Determine the (x, y) coordinate at the center of the cell enclosing the given text.  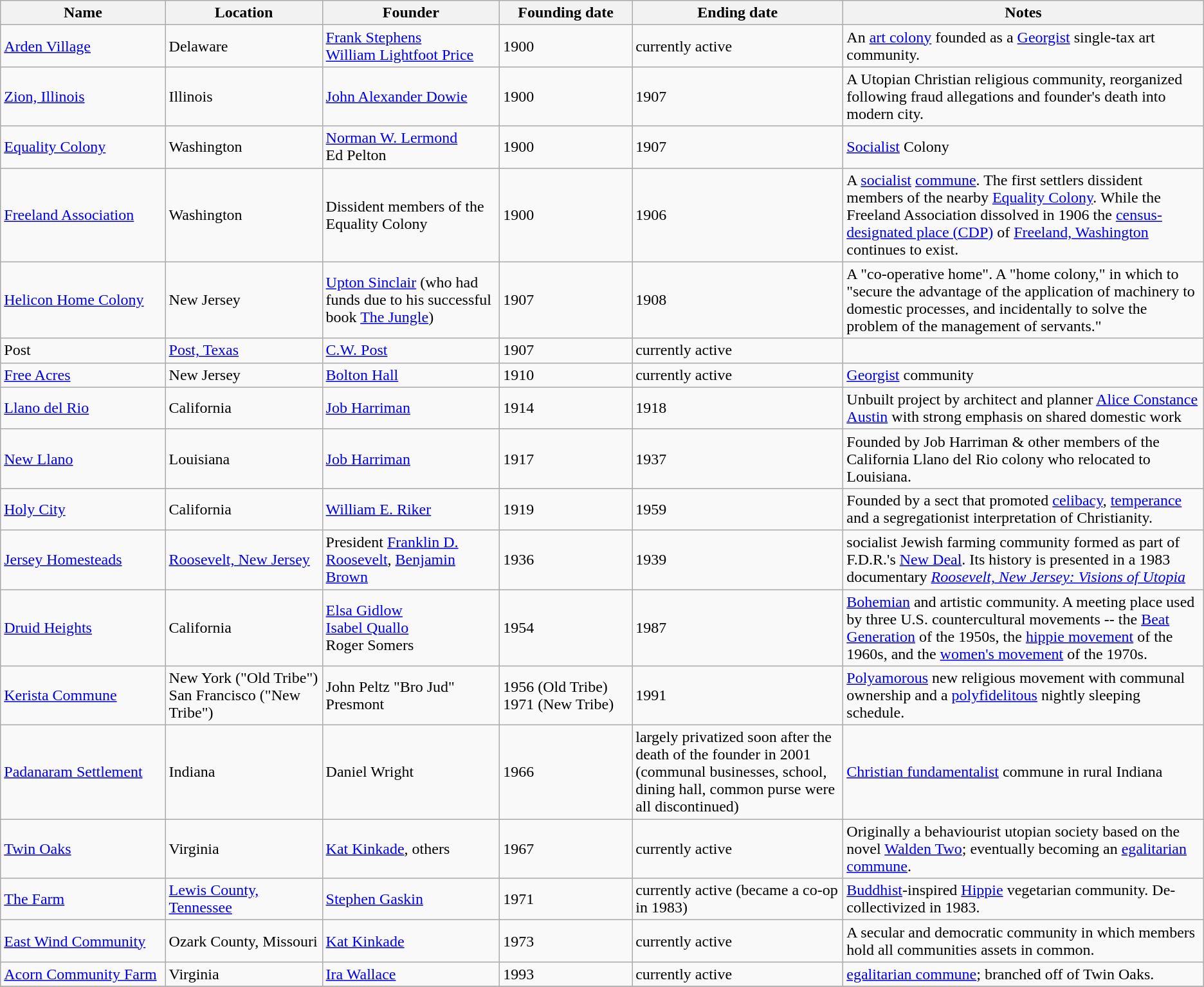
Ira Wallace (411, 974)
Stephen Gaskin (411, 899)
Frank StephensWilliam Lightfoot Price (411, 46)
Kerista Commune (83, 696)
Name (83, 13)
Kat Kinkade, others (411, 849)
Kat Kinkade (411, 941)
Location (244, 13)
1914 (566, 408)
1936 (566, 559)
Upton Sinclair (who had funds due to his successful book The Jungle) (411, 300)
Freeland Association (83, 215)
Georgist community (1023, 375)
1910 (566, 375)
1959 (738, 509)
Equality Colony (83, 147)
Padanaram Settlement (83, 772)
Llano del Rio (83, 408)
A secular and democratic community in which members hold all communities assets in common. (1023, 941)
Christian fundamentalist commune in rural Indiana (1023, 772)
Buddhist-inspired Hippie vegetarian community. De-collectivized in 1983. (1023, 899)
Arden Village (83, 46)
Bolton Hall (411, 375)
Post (83, 350)
Lewis County, Tennessee (244, 899)
Unbuilt project by architect and planner Alice Constance Austin with strong emphasis on shared domestic work (1023, 408)
egalitarian commune; branched off of Twin Oaks. (1023, 974)
Holy City (83, 509)
Roosevelt, New Jersey (244, 559)
A Utopian Christian religious community, reorganized following fraud allegations and founder's death into modern city. (1023, 96)
Helicon Home Colony (83, 300)
Socialist Colony (1023, 147)
Ending date (738, 13)
Illinois (244, 96)
1971 (566, 899)
C.W. Post (411, 350)
Founded by Job Harriman & other members of the California Llano del Rio colony who relocated to Louisiana. (1023, 458)
1993 (566, 974)
1939 (738, 559)
1917 (566, 458)
Founder (411, 13)
currently active (became a co-op in 1983) (738, 899)
1954 (566, 628)
Polyamorous new religious movement with communal ownership and a polyfidelitous nightly sleeping schedule. (1023, 696)
largely privatized soon after the death of the founder in 2001 (communal businesses, school, dining hall, common purse were all discontinued) (738, 772)
Daniel Wright (411, 772)
President Franklin D. Roosevelt, Benjamin Brown (411, 559)
1908 (738, 300)
The Farm (83, 899)
Ozark County, Missouri (244, 941)
Indiana (244, 772)
1967 (566, 849)
1991 (738, 696)
Louisiana (244, 458)
Dissident members of the Equality Colony (411, 215)
Zion, Illinois (83, 96)
1937 (738, 458)
Founding date (566, 13)
Jersey Homesteads (83, 559)
Notes (1023, 13)
1918 (738, 408)
William E. Riker (411, 509)
John Alexander Dowie (411, 96)
New York ("Old Tribe")San Francisco ("New Tribe") (244, 696)
New Llano (83, 458)
An art colony founded as a Georgist single-tax art community. (1023, 46)
Originally a behaviourist utopian society based on the novel Walden Two; eventually becoming an egalitarian commune. (1023, 849)
Free Acres (83, 375)
1973 (566, 941)
Norman W. LermondEd Pelton (411, 147)
Elsa GidlowIsabel QualloRoger Somers (411, 628)
Post, Texas (244, 350)
Twin Oaks (83, 849)
1919 (566, 509)
Acorn Community Farm (83, 974)
1956 (Old Tribe)1971 (New Tribe) (566, 696)
1966 (566, 772)
Delaware (244, 46)
Druid Heights (83, 628)
1906 (738, 215)
Founded by a sect that promoted celibacy, temperance and a segregationist interpretation of Christianity. (1023, 509)
John Peltz "Bro Jud" Presmont (411, 696)
East Wind Community (83, 941)
1987 (738, 628)
